Pinpoint the cell where the given text exists, returning its (x, y) midpoint coordinate. 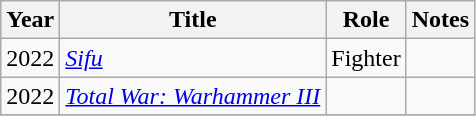
Title (193, 20)
Sifu (193, 58)
Role (366, 20)
Total War: Warhammer III (193, 96)
Year (30, 20)
Notes (440, 20)
Fighter (366, 58)
